Return [x, y] of the center of cell containing provided text 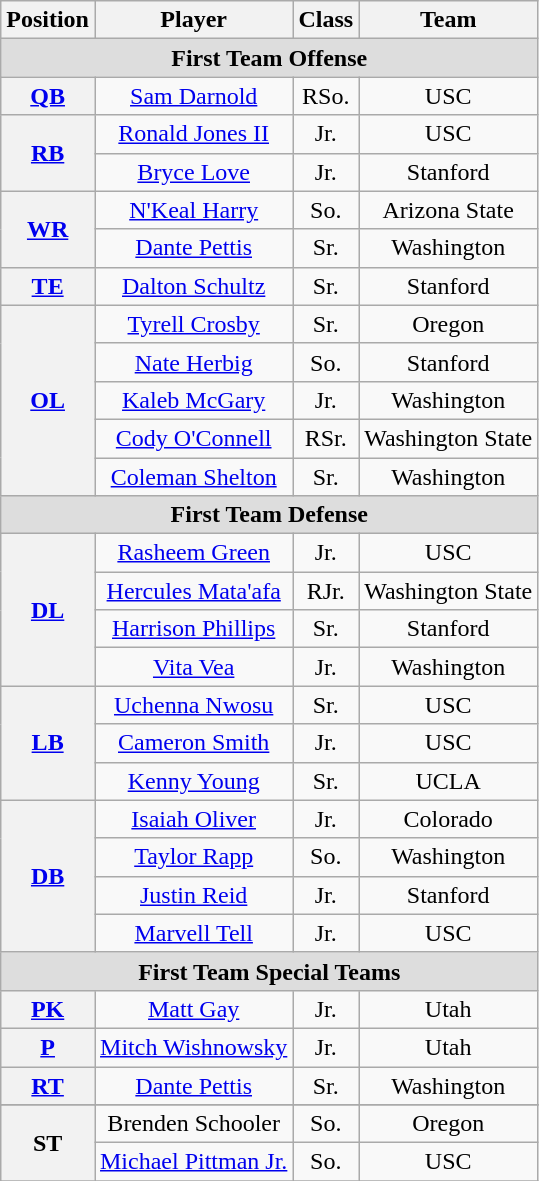
DL [48, 610]
Dalton Schultz [193, 286]
Marvell Tell [193, 933]
RSr. [326, 438]
RT [48, 1085]
Taylor Rapp [193, 857]
Colorado [448, 819]
Bryce Love [193, 172]
Kaleb McGary [193, 400]
Ronald Jones II [193, 134]
PK [48, 1009]
RB [48, 153]
LB [48, 743]
Kenny Young [193, 781]
Team [448, 20]
Rasheem Green [193, 553]
N'Keal Harry [193, 210]
RSo. [326, 96]
Michael Pittman Jr. [193, 1162]
OL [48, 400]
Harrison Phillips [193, 629]
UCLA [448, 781]
First Team Defense [270, 515]
RJr. [326, 591]
Arizona State [448, 210]
Position [48, 20]
Justin Reid [193, 895]
Player [193, 20]
Sam Darnold [193, 96]
Isaiah Oliver [193, 819]
WR [48, 229]
Matt Gay [193, 1009]
P [48, 1047]
Class [326, 20]
ST [48, 1143]
Coleman Shelton [193, 477]
First Team Special Teams [270, 971]
QB [48, 96]
Nate Herbig [193, 362]
First Team Offense [270, 58]
TE [48, 286]
Mitch Wishnowsky [193, 1047]
Vita Vea [193, 667]
Brenden Schooler [193, 1124]
Tyrell Crosby [193, 324]
Cameron Smith [193, 743]
DB [48, 876]
Uchenna Nwosu [193, 705]
Cody O'Connell [193, 438]
Hercules Mata'afa [193, 591]
